Provide the [X, Y] coordinate of the cell's center where the given text is located.  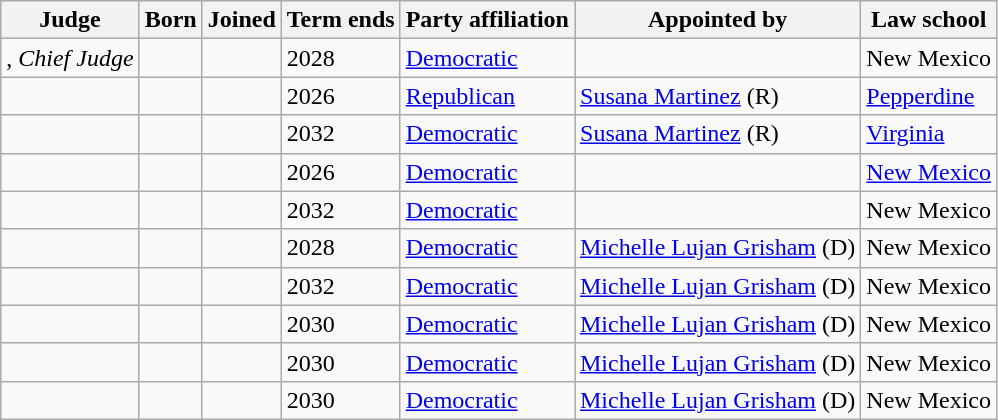
Pepperdine [929, 96]
Republican [487, 96]
, Chief Judge [70, 58]
Born [170, 20]
Joined [242, 20]
Virginia [929, 134]
Appointed by [717, 20]
Law school [929, 20]
Judge [70, 20]
Term ends [340, 20]
Party affiliation [487, 20]
